Return (X, Y) of the center of cell containing provided text 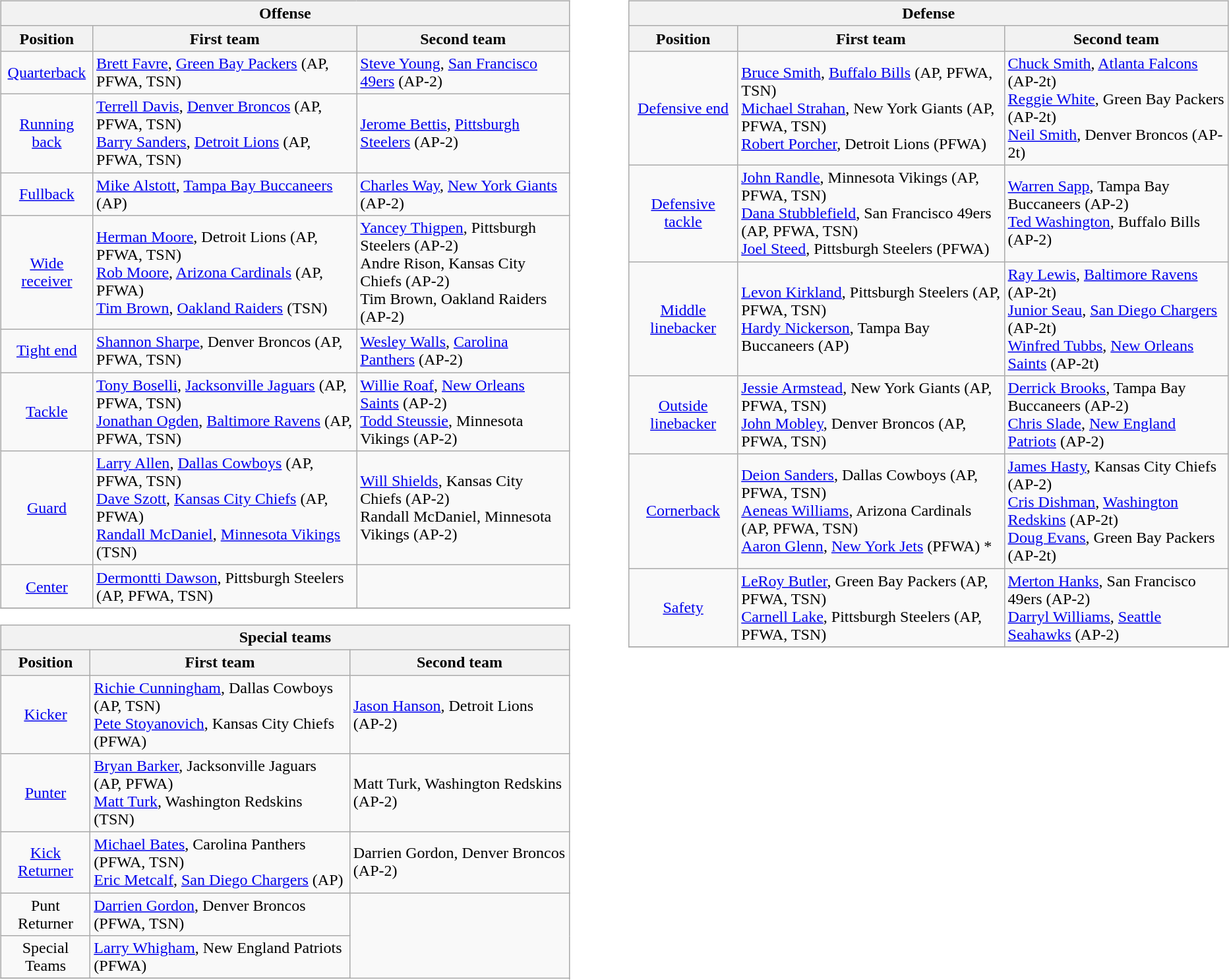
Steve Young, San Francisco 49ers (AP-2) (463, 73)
Will Shields, Kansas City Chiefs (AP-2) Randall McDaniel, Minnesota Vikings (AP-2) (463, 508)
LeRoy Butler, Green Bay Packers (AP, PFWA, TSN)Carnell Lake, Pittsburgh Steelers (AP, PFWA, TSN) (871, 608)
Larry Allen, Dallas Cowboys (AP, PFWA, TSN) Dave Szott, Kansas City Chiefs (AP, PFWA) Randall McDaniel, Minnesota Vikings (TSN) (225, 508)
Defense (928, 13)
Levon Kirkland, Pittsburgh Steelers (AP, PFWA, TSN) Hardy Nickerson, Tampa Bay Buccaneers (AP) (871, 318)
Richie Cunningham, Dallas Cowboys (AP, TSN)Pete Stoyanovich, Kansas City Chiefs (PFWA) (220, 715)
Special teams (285, 637)
Deion Sanders, Dallas Cowboys (AP, PFWA, TSN) Aeneas Williams, Arizona Cardinals (AP, PFWA, TSN) Aaron Glenn, New York Jets (PFWA) * (871, 512)
Wide receiver (46, 273)
Special Teams (45, 958)
Fullback (46, 194)
John Randle, Minnesota Vikings (AP, PFWA, TSN) Dana Stubblefield, San Francisco 49ers (AP, PFWA, TSN) Joel Steed, Pittsburgh Steelers (PFWA) (871, 213)
Defensive tackle (683, 213)
Offense (285, 13)
Shannon Sharpe, Denver Broncos (AP, PFWA, TSN) (225, 351)
Merton Hanks, San Francisco 49ers (AP-2) Darryl Williams, Seattle Seahawks (AP-2) (1116, 608)
Running back (46, 133)
Yancey Thigpen, Pittsburgh Steelers (AP-2)Andre Rison, Kansas City Chiefs (AP-2)Tim Brown, Oakland Raiders (AP-2) (463, 273)
Punter (45, 793)
Darrien Gordon, Denver Broncos (PFWA, TSN) (220, 914)
Herman Moore, Detroit Lions (AP, PFWA, TSN) Rob Moore, Arizona Cardinals (AP, PFWA) Tim Brown, Oakland Raiders (TSN) (225, 273)
Kick Returner (45, 863)
Dermontti Dawson, Pittsburgh Steelers (AP, PFWA, TSN) (225, 587)
Tony Boselli, Jacksonville Jaguars (AP, PFWA, TSN)Jonathan Ogden, Baltimore Ravens (AP, PFWA, TSN) (225, 412)
Charles Way, New York Giants (AP-2) (463, 194)
Bryan Barker, Jacksonville Jaguars (AP, PFWA)Matt Turk, Washington Redskins (TSN) (220, 793)
Mike Alstott, Tampa Bay Buccaneers (AP) (225, 194)
Jessie Armstead, New York Giants (AP, PFWA, TSN) John Mobley, Denver Broncos (AP, PFWA, TSN) (871, 415)
Ray Lewis, Baltimore Ravens (AP-2t) Junior Seau, San Diego Chargers (AP-2t) Winfred Tubbs, New Orleans Saints (AP-2t) (1116, 318)
Brett Favre, Green Bay Packers (AP, PFWA, TSN) (225, 73)
Outside linebacker (683, 415)
Larry Whigham, New England Patriots (PFWA) (220, 958)
Kicker (45, 715)
Center (46, 587)
Wesley Walls, Carolina Panthers (AP-2) (463, 351)
Terrell Davis, Denver Broncos (AP, PFWA, TSN)Barry Sanders, Detroit Lions (AP, PFWA, TSN) (225, 133)
Middle linebacker (683, 318)
Michael Bates, Carolina Panthers (PFWA, TSN) Eric Metcalf, San Diego Chargers (AP) (220, 863)
Derrick Brooks, Tampa Bay Buccaneers (AP-2) Chris Slade, New England Patriots (AP-2) (1116, 415)
Punt Returner (45, 914)
Bruce Smith, Buffalo Bills (AP, PFWA, TSN) Michael Strahan, New York Giants (AP, PFWA, TSN) Robert Porcher, Detroit Lions (PFWA) (871, 108)
Darrien Gordon, Denver Broncos (AP-2) (459, 863)
Warren Sapp, Tampa Bay Buccaneers (AP-2) Ted Washington, Buffalo Bills (AP-2) (1116, 213)
Tackle (46, 412)
Chuck Smith, Atlanta Falcons (AP-2t) Reggie White, Green Bay Packers (AP-2t) Neil Smith, Denver Broncos (AP-2t) (1116, 108)
Defensive end (683, 108)
Tight end (46, 351)
James Hasty, Kansas City Chiefs (AP-2)Cris Dishman, Washington Redskins (AP-2t)Doug Evans, Green Bay Packers (AP-2t) (1116, 512)
Matt Turk, Washington Redskins (AP-2) (459, 793)
Guard (46, 508)
Safety (683, 608)
Jason Hanson, Detroit Lions (AP-2) (459, 715)
Cornerback (683, 512)
Jerome Bettis, Pittsburgh Steelers (AP-2) (463, 133)
Quarterback (46, 73)
Willie Roaf, New Orleans Saints (AP-2)Todd Steussie, Minnesota Vikings (AP-2) (463, 412)
